Return the [x, y] coordinate for the center point of the cell that contains the specified text.  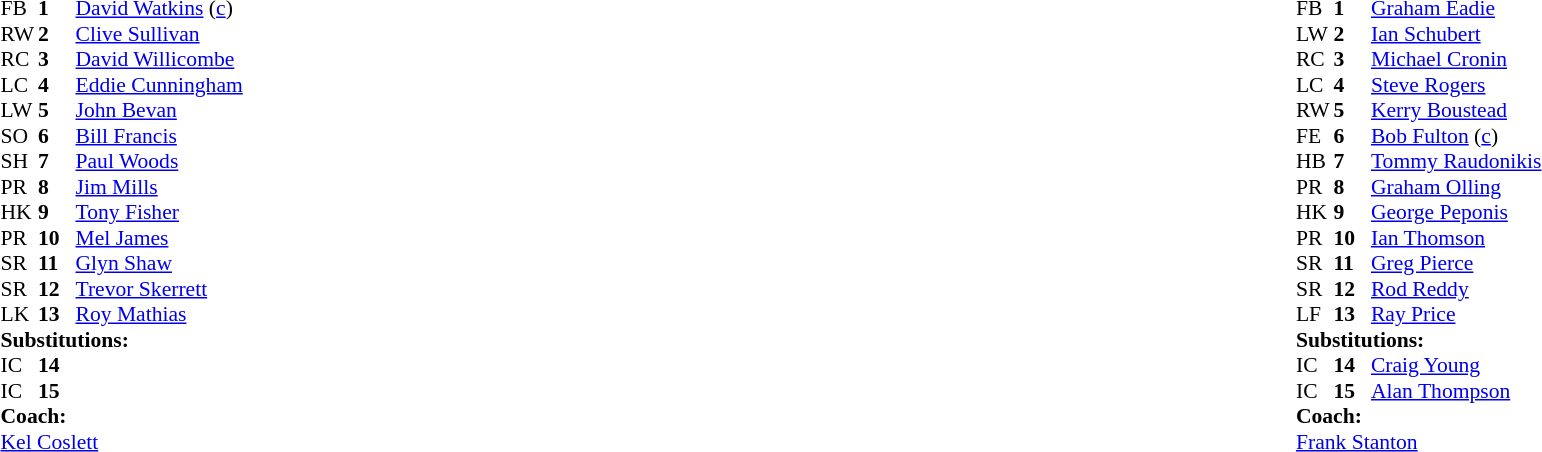
Clive Sullivan [160, 34]
Michael Cronin [1456, 59]
Kerry Boustead [1456, 111]
LF [1315, 315]
Ian Thomson [1456, 238]
Craig Young [1456, 365]
Tommy Raudonikis [1456, 161]
FE [1315, 136]
Glyn Shaw [160, 263]
John Bevan [160, 111]
SH [19, 161]
HB [1315, 161]
Rod Reddy [1456, 289]
George Peponis [1456, 213]
Greg Pierce [1456, 263]
Roy Mathias [160, 315]
Jim Mills [160, 187]
Mel James [160, 238]
Bob Fulton (c) [1456, 136]
LK [19, 315]
Tony Fisher [160, 213]
Trevor Skerrett [160, 289]
Bill Francis [160, 136]
Alan Thompson [1456, 391]
SO [19, 136]
Steve Rogers [1456, 85]
Eddie Cunningham [160, 85]
Graham Olling [1456, 187]
Ian Schubert [1456, 34]
Paul Woods [160, 161]
David Willicombe [160, 59]
Ray Price [1456, 315]
